Locate the cell with the specified text and output its [x, y] center coordinate. 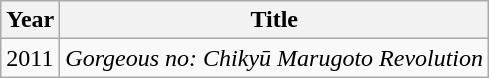
Gorgeous no: Chikyū Marugoto Revolution [274, 58]
Year [30, 20]
Title [274, 20]
2011 [30, 58]
